Extract the [x, y] coordinate from the center of the cell holding the provided text.  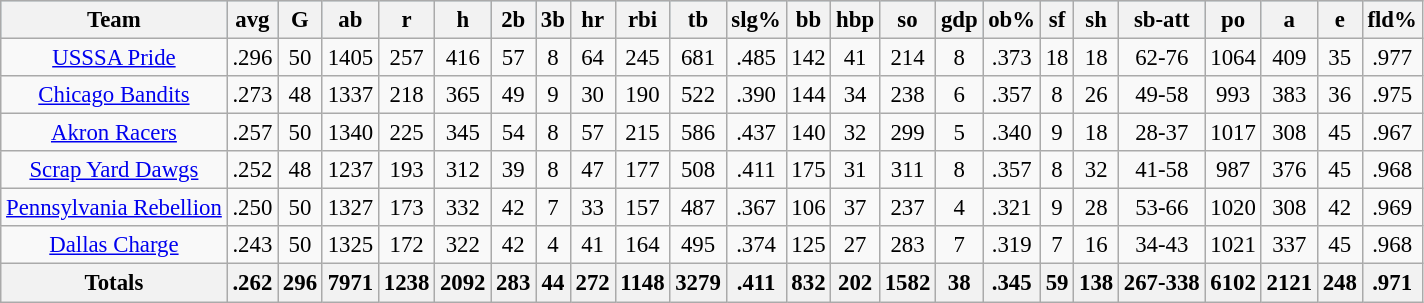
1017 [1233, 133]
987 [1233, 170]
sh [1096, 20]
383 [1289, 95]
238 [907, 95]
487 [698, 208]
299 [907, 133]
1020 [1233, 208]
41-58 [1162, 170]
34 [856, 95]
681 [698, 58]
.975 [1392, 95]
6 [960, 95]
409 [1289, 58]
1405 [350, 58]
172 [406, 245]
495 [698, 245]
157 [642, 208]
ab [350, 20]
164 [642, 245]
26 [1096, 95]
tb [698, 20]
47 [592, 170]
.374 [756, 245]
225 [406, 133]
a [1289, 20]
.437 [756, 133]
gdp [960, 20]
142 [808, 58]
e [1340, 20]
345 [463, 133]
322 [463, 245]
175 [808, 170]
fld% [1392, 20]
h [463, 20]
49-58 [1162, 95]
.367 [756, 208]
28 [1096, 208]
62-76 [1162, 58]
Chicago Bandits [114, 95]
7971 [350, 283]
2b [514, 20]
.373 [1012, 58]
.485 [756, 58]
144 [808, 95]
272 [592, 283]
993 [1233, 95]
37 [856, 208]
hr [592, 20]
Akron Racers [114, 133]
173 [406, 208]
2092 [463, 283]
ob% [1012, 20]
slg% [756, 20]
5 [960, 133]
avg [252, 20]
.257 [252, 133]
522 [698, 95]
.340 [1012, 133]
237 [907, 208]
177 [642, 170]
64 [592, 58]
.967 [1392, 133]
G [300, 20]
832 [808, 283]
376 [1289, 170]
337 [1289, 245]
267-338 [1162, 283]
po [1233, 20]
38 [960, 283]
3279 [698, 283]
312 [463, 170]
.390 [756, 95]
2121 [1289, 283]
34-43 [1162, 245]
.243 [252, 245]
296 [300, 283]
35 [1340, 58]
39 [514, 170]
190 [642, 95]
.977 [1392, 58]
Team [114, 20]
508 [698, 170]
sf [1056, 20]
214 [907, 58]
106 [808, 208]
.250 [252, 208]
6102 [1233, 283]
202 [856, 283]
245 [642, 58]
586 [698, 133]
1148 [642, 283]
416 [463, 58]
so [907, 20]
.296 [252, 58]
27 [856, 245]
138 [1096, 283]
.319 [1012, 245]
r [406, 20]
1237 [350, 170]
1325 [350, 245]
125 [808, 245]
hbp [856, 20]
Dallas Charge [114, 245]
.252 [252, 170]
16 [1096, 245]
215 [642, 133]
59 [1056, 283]
248 [1340, 283]
54 [514, 133]
Totals [114, 283]
.273 [252, 95]
bb [808, 20]
.321 [1012, 208]
1340 [350, 133]
.262 [252, 283]
Pennsylvania Rebellion [114, 208]
USSSA Pride [114, 58]
.969 [1392, 208]
218 [406, 95]
53-66 [1162, 208]
1238 [406, 283]
1021 [1233, 245]
140 [808, 133]
.345 [1012, 283]
332 [463, 208]
36 [1340, 95]
257 [406, 58]
1337 [350, 95]
28-37 [1162, 133]
30 [592, 95]
49 [514, 95]
311 [907, 170]
1064 [1233, 58]
1327 [350, 208]
44 [554, 283]
33 [592, 208]
365 [463, 95]
Scrap Yard Dawgs [114, 170]
3b [554, 20]
sb-att [1162, 20]
.971 [1392, 283]
1582 [907, 283]
rbi [642, 20]
31 [856, 170]
193 [406, 170]
